Locate the cell with the specified text and output its [X, Y] center coordinate. 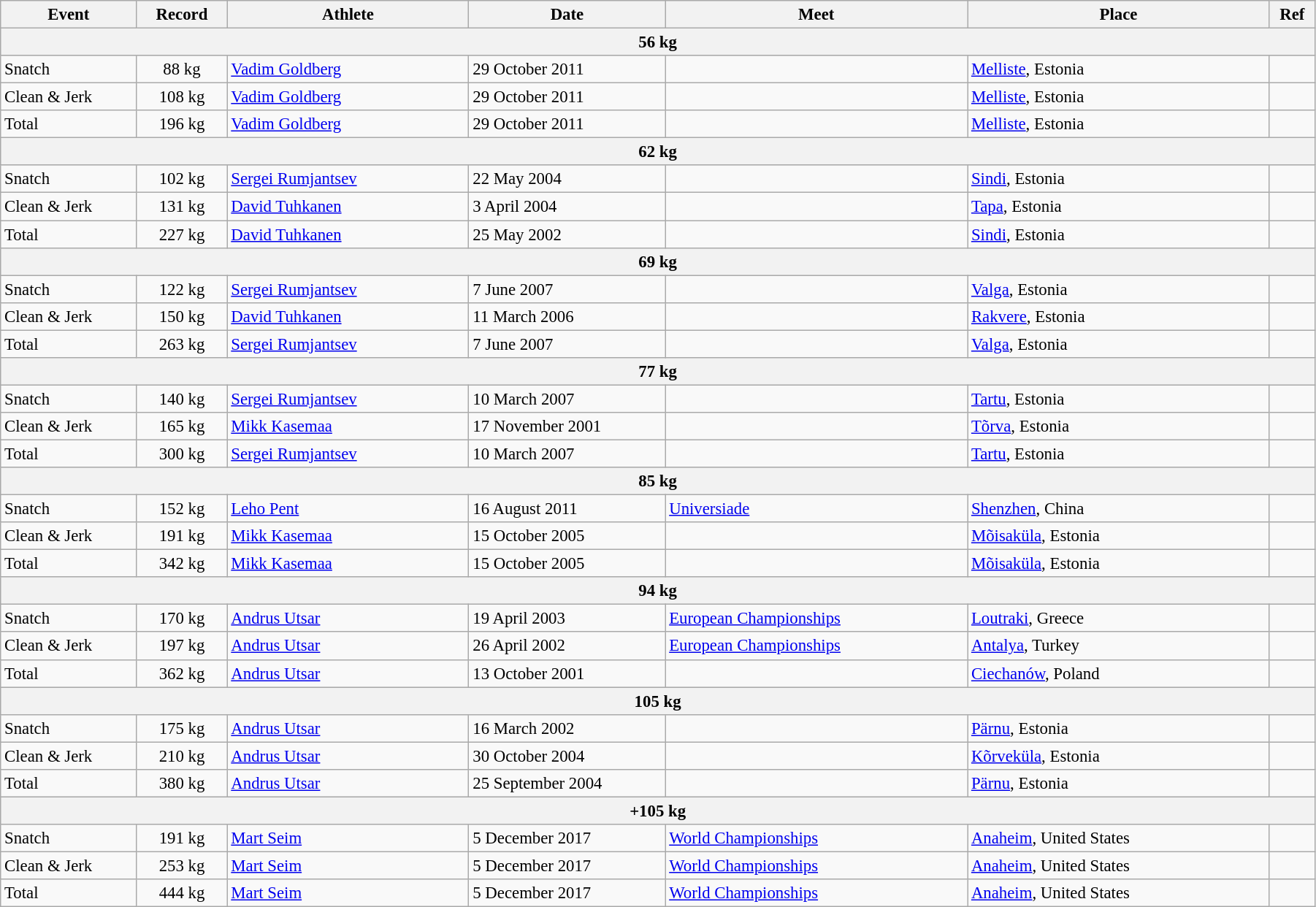
362 kg [182, 673]
Place [1119, 15]
Record [182, 15]
77 kg [658, 372]
196 kg [182, 124]
227 kg [182, 234]
131 kg [182, 207]
Leho Pent [348, 509]
165 kg [182, 426]
17 November 2001 [567, 426]
Kõrveküla, Estonia [1119, 756]
Athlete [348, 15]
197 kg [182, 646]
30 October 2004 [567, 756]
62 kg [658, 152]
108 kg [182, 97]
26 April 2002 [567, 646]
170 kg [182, 619]
56 kg [658, 42]
263 kg [182, 344]
210 kg [182, 756]
Event [69, 15]
Rakvere, Estonia [1119, 316]
Ciechanów, Poland [1119, 673]
16 March 2002 [567, 728]
13 October 2001 [567, 673]
88 kg [182, 69]
69 kg [658, 261]
140 kg [182, 399]
Universiade [816, 509]
105 kg [658, 701]
16 August 2011 [567, 509]
Date [567, 15]
85 kg [658, 481]
342 kg [182, 564]
Loutraki, Greece [1119, 619]
444 kg [182, 893]
380 kg [182, 784]
Shenzhen, China [1119, 509]
Tapa, Estonia [1119, 207]
19 April 2003 [567, 619]
150 kg [182, 316]
253 kg [182, 865]
300 kg [182, 453]
94 kg [658, 591]
25 May 2002 [567, 234]
22 May 2004 [567, 179]
25 September 2004 [567, 784]
3 April 2004 [567, 207]
Tõrva, Estonia [1119, 426]
11 March 2006 [567, 316]
175 kg [182, 728]
122 kg [182, 289]
Meet [816, 15]
152 kg [182, 509]
102 kg [182, 179]
Antalya, Turkey [1119, 646]
+105 kg [658, 811]
Ref [1292, 15]
